From the cell containing the given text, extract its center point as [x, y] coordinate. 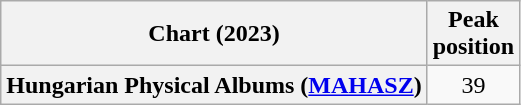
Peakposition [473, 34]
Chart (2023) [214, 34]
39 [473, 85]
Hungarian Physical Albums (MAHASZ) [214, 85]
